Locate the cell with the specified text and output its [X, Y] center coordinate. 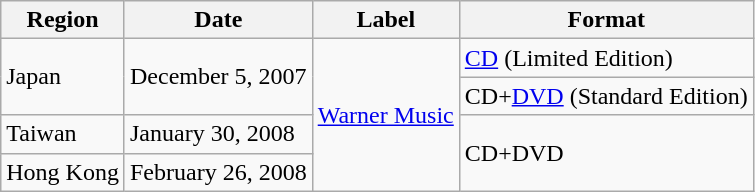
January 30, 2008 [218, 134]
Format [606, 20]
Hong Kong [63, 172]
February 26, 2008 [218, 172]
Japan [63, 77]
Taiwan [63, 134]
Warner Music [386, 115]
December 5, 2007 [218, 77]
CD (Limited Edition) [606, 58]
Date [218, 20]
CD+DVD [606, 153]
CD+DVD (Standard Edition) [606, 96]
Label [386, 20]
Region [63, 20]
